Search for the cell housing the specified text and yield its [x, y] center coordinate. 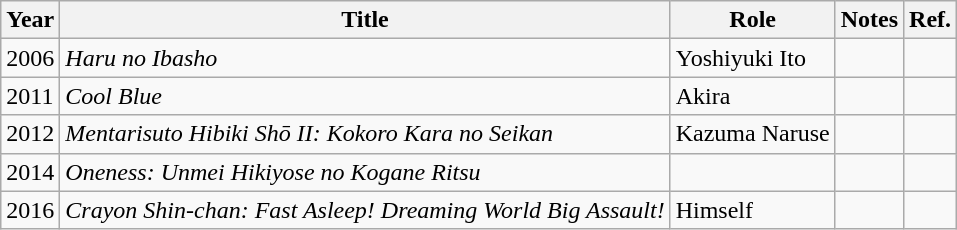
Title [365, 20]
2016 [30, 210]
2012 [30, 134]
Cool Blue [365, 96]
Ref. [930, 20]
Kazuma Naruse [752, 134]
Year [30, 20]
2014 [30, 172]
Notes [869, 20]
Role [752, 20]
2006 [30, 58]
2011 [30, 96]
Akira [752, 96]
Oneness: Unmei Hikiyose no Kogane Ritsu [365, 172]
Crayon Shin-chan: Fast Asleep! Dreaming World Big Assault! [365, 210]
Yoshiyuki Ito [752, 58]
Mentarisuto Hibiki Shō II: Kokoro Kara no Seikan [365, 134]
Haru no Ibasho [365, 58]
Himself [752, 210]
